Return the [x, y] coordinate for the center point of the cell that contains the specified text.  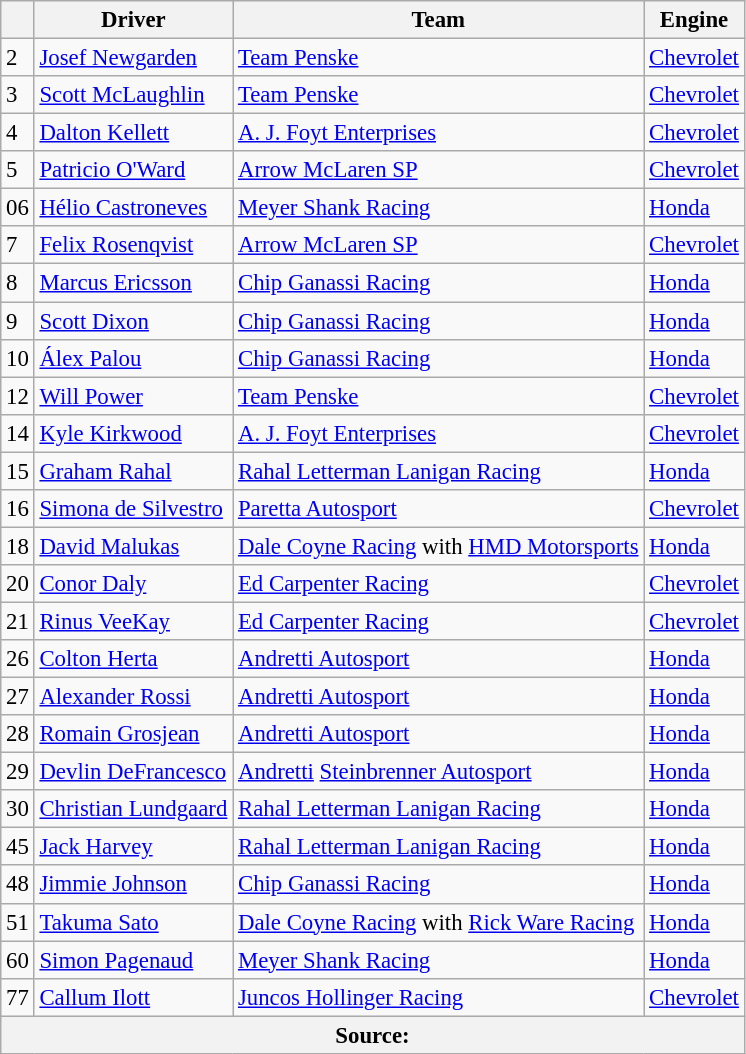
Conor Daly [134, 584]
27 [18, 697]
7 [18, 245]
Devlin DeFrancesco [134, 772]
Scott Dixon [134, 321]
Simona de Silvestro [134, 509]
18 [18, 546]
51 [18, 922]
8 [18, 283]
Simon Pagenaud [134, 960]
Paretta Autosport [438, 509]
15 [18, 471]
Felix Rosenqvist [134, 245]
5 [18, 170]
Álex Palou [134, 358]
Dale Coyne Racing with Rick Ware Racing [438, 922]
28 [18, 734]
Juncos Hollinger Racing [438, 997]
Graham Rahal [134, 471]
Marcus Ericsson [134, 283]
Takuma Sato [134, 922]
Engine [694, 20]
Romain Grosjean [134, 734]
29 [18, 772]
16 [18, 509]
Jimmie Johnson [134, 885]
12 [18, 396]
26 [18, 659]
Patricio O'Ward [134, 170]
Andretti Steinbrenner Autosport [438, 772]
Colton Herta [134, 659]
9 [18, 321]
60 [18, 960]
Jack Harvey [134, 847]
Alexander Rossi [134, 697]
Callum Ilott [134, 997]
Dale Coyne Racing with HMD Motorsports [438, 546]
Will Power [134, 396]
20 [18, 584]
06 [18, 208]
David Malukas [134, 546]
Christian Lundgaard [134, 809]
4 [18, 133]
2 [18, 58]
Dalton Kellett [134, 133]
3 [18, 95]
Team [438, 20]
45 [18, 847]
77 [18, 997]
Driver [134, 20]
48 [18, 885]
Scott McLaughlin [134, 95]
Josef Newgarden [134, 58]
Hélio Castroneves [134, 208]
Source: [372, 1035]
Rinus VeeKay [134, 621]
10 [18, 358]
21 [18, 621]
Kyle Kirkwood [134, 433]
14 [18, 433]
30 [18, 809]
